Determine the (x, y) coordinate at the center of the cell enclosing the given text.  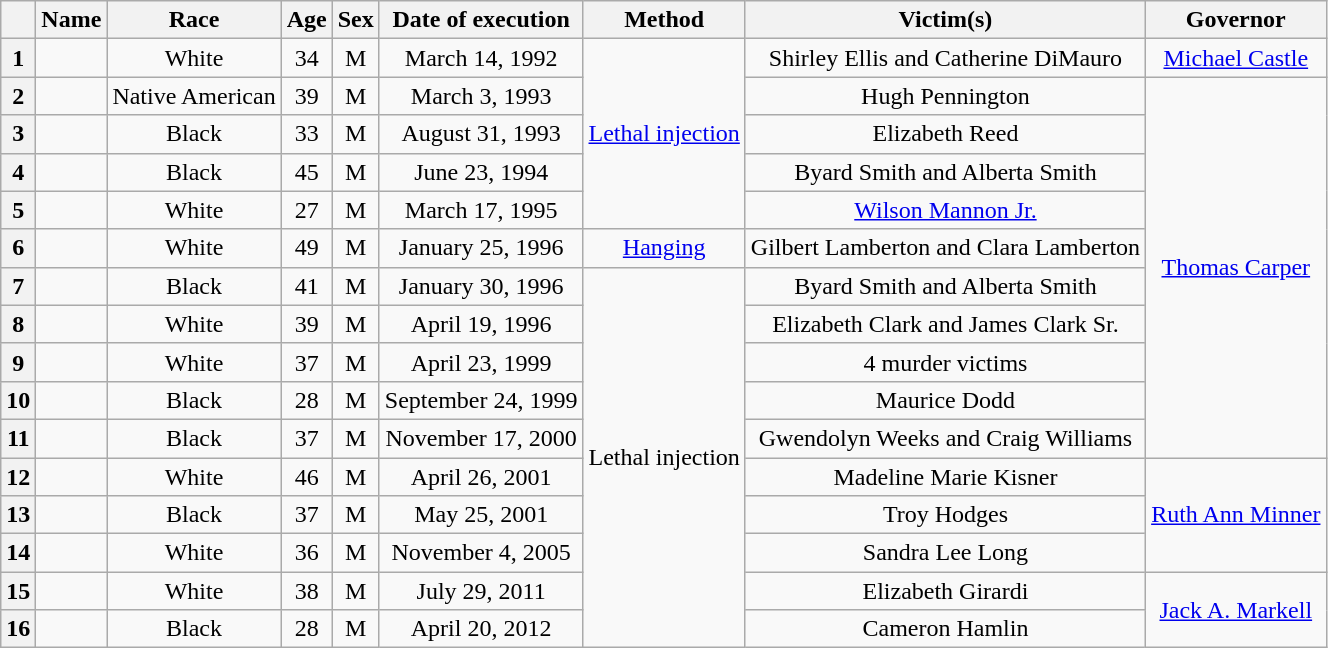
September 24, 1999 (481, 400)
Gwendolyn Weeks and Craig Williams (945, 438)
13 (18, 515)
10 (18, 400)
4 murder victims (945, 362)
Cameron Hamlin (945, 629)
5 (18, 210)
Date of execution (481, 20)
36 (306, 553)
Maurice Dodd (945, 400)
Elizabeth Reed (945, 134)
Governor (1236, 20)
16 (18, 629)
Hanging (664, 248)
Elizabeth Girardi (945, 591)
November 4, 2005 (481, 553)
June 23, 1994 (481, 172)
27 (306, 210)
March 14, 1992 (481, 58)
46 (306, 477)
38 (306, 591)
Gilbert Lamberton and Clara Lamberton (945, 248)
Race (194, 20)
Shirley Ellis and Catherine DiMauro (945, 58)
33 (306, 134)
March 17, 1995 (481, 210)
Elizabeth Clark and James Clark Sr. (945, 324)
Victim(s) (945, 20)
November 17, 2000 (481, 438)
12 (18, 477)
Native American (194, 96)
Madeline Marie Kisner (945, 477)
34 (306, 58)
Method (664, 20)
Sex (356, 20)
April 19, 1996 (481, 324)
Age (306, 20)
3 (18, 134)
2 (18, 96)
49 (306, 248)
14 (18, 553)
Wilson Mannon Jr. (945, 210)
July 29, 2011 (481, 591)
January 30, 1996 (481, 286)
11 (18, 438)
April 23, 1999 (481, 362)
March 3, 1993 (481, 96)
1 (18, 58)
15 (18, 591)
Name (72, 20)
January 25, 1996 (481, 248)
Michael Castle (1236, 58)
41 (306, 286)
Hugh Pennington (945, 96)
7 (18, 286)
May 25, 2001 (481, 515)
45 (306, 172)
April 26, 2001 (481, 477)
Troy Hodges (945, 515)
April 20, 2012 (481, 629)
August 31, 1993 (481, 134)
Sandra Lee Long (945, 553)
Jack A. Markell (1236, 610)
4 (18, 172)
6 (18, 248)
Thomas Carper (1236, 268)
9 (18, 362)
8 (18, 324)
Ruth Ann Minner (1236, 515)
